Identify which cell holds the provided text, then report its (X, Y) central coordinate. 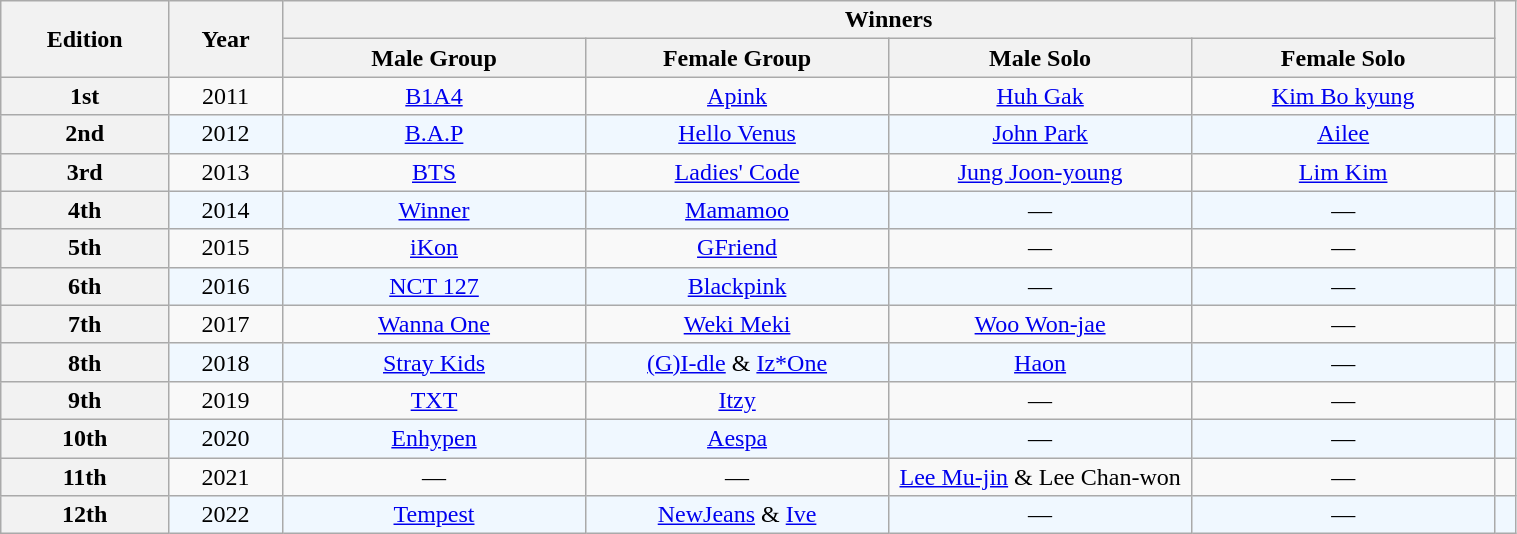
B1A4 (434, 96)
NewJeans & Ive (738, 515)
Year (226, 39)
8th (85, 362)
Woo Won-jae (1040, 324)
Blackpink (738, 286)
Mamamoo (738, 210)
9th (85, 400)
10th (85, 438)
2021 (226, 477)
Aespa (738, 438)
Weki Meki (738, 324)
2022 (226, 515)
6th (85, 286)
5th (85, 248)
Huh Gak (1040, 96)
2019 (226, 400)
Female Group (738, 58)
Wanna One (434, 324)
2017 (226, 324)
Itzy (738, 400)
B.A.P (434, 134)
2nd (85, 134)
11th (85, 477)
Kim Bo kyung (1344, 96)
Male Group (434, 58)
2020 (226, 438)
GFriend (738, 248)
Female Solo (1344, 58)
NCT 127 (434, 286)
TXT (434, 400)
Winners (888, 20)
2012 (226, 134)
iKon (434, 248)
Jung Joon-young (1040, 172)
3rd (85, 172)
2018 (226, 362)
Lim Kim (1344, 172)
BTS (434, 172)
7th (85, 324)
4th (85, 210)
Edition (85, 39)
1st (85, 96)
Lee Mu-jin & Lee Chan-won (1040, 477)
Stray Kids (434, 362)
Hello Venus (738, 134)
2011 (226, 96)
2013 (226, 172)
Winner (434, 210)
Apink (738, 96)
John Park (1040, 134)
Enhypen (434, 438)
Ladies' Code (738, 172)
(G)I-dle & Iz*One (738, 362)
12th (85, 515)
Male Solo (1040, 58)
Ailee (1344, 134)
2014 (226, 210)
2016 (226, 286)
2015 (226, 248)
Tempest (434, 515)
Haon (1040, 362)
